Extract the [X, Y] coordinate from the center of the cell holding the provided text.  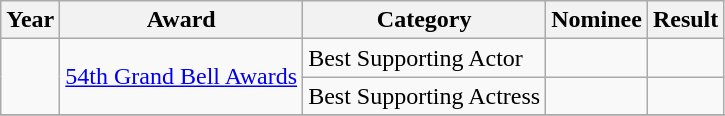
54th Grand Bell Awards [182, 77]
Best Supporting Actress [424, 96]
Year [30, 20]
Nominee [597, 20]
Category [424, 20]
Best Supporting Actor [424, 58]
Award [182, 20]
Result [685, 20]
